Capture the cell that displays the provided text and extract its (x, y) central coordinate. 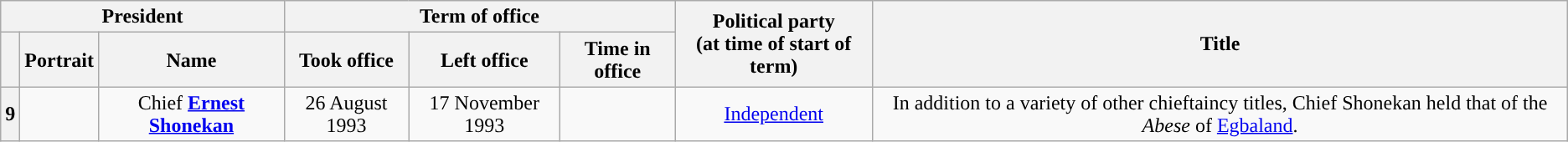
Term of office (479, 17)
Portrait (59, 60)
Chief Ernest Shonekan (191, 114)
26 August 1993 (346, 114)
17 November 1993 (484, 114)
Independent (774, 114)
Left office (484, 60)
Name (191, 60)
Time in office (618, 60)
Title (1220, 43)
In addition to a variety of other chieftaincy titles, Chief Shonekan held that of the Abese of Egbaland. (1220, 114)
Political party(at time of start of term) (774, 43)
9 (10, 114)
President (142, 17)
Took office (346, 60)
